Output the [X, Y] coordinate of the center of the cell containing the given text.  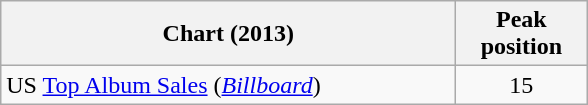
15 [522, 85]
US Top Album Sales (Billboard) [228, 85]
Chart (2013) [228, 34]
Peakposition [522, 34]
